Find where the given text appears and provide that cell's center as [X, Y] coordinate. 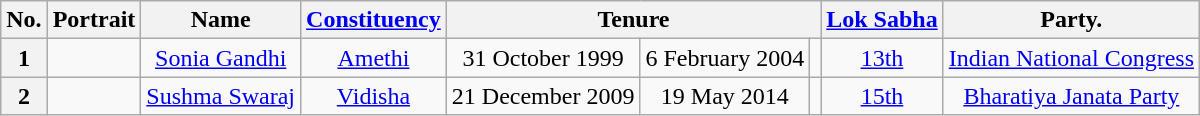
1 [24, 58]
Constituency [374, 20]
19 May 2014 [725, 96]
Bharatiya Janata Party [1071, 96]
No. [24, 20]
Name [221, 20]
21 December 2009 [543, 96]
Tenure [633, 20]
13th [882, 58]
Lok Sabha [882, 20]
Sushma Swaraj [221, 96]
Amethi [374, 58]
6 February 2004 [725, 58]
Party. [1071, 20]
15th [882, 96]
2 [24, 96]
Indian National Congress [1071, 58]
Sonia Gandhi [221, 58]
31 October 1999 [543, 58]
Portrait [94, 20]
Vidisha [374, 96]
